Identify which cell holds the provided text, then report its (X, Y) central coordinate. 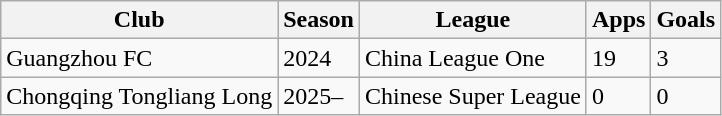
2025– (319, 96)
2024 (319, 58)
Goals (686, 20)
3 (686, 58)
Guangzhou FC (140, 58)
Apps (618, 20)
League (472, 20)
China League One (472, 58)
Chinese Super League (472, 96)
Club (140, 20)
Season (319, 20)
19 (618, 58)
Chongqing Tongliang Long (140, 96)
